Determine the (X, Y) coordinate at the center of the cell enclosing the given text.  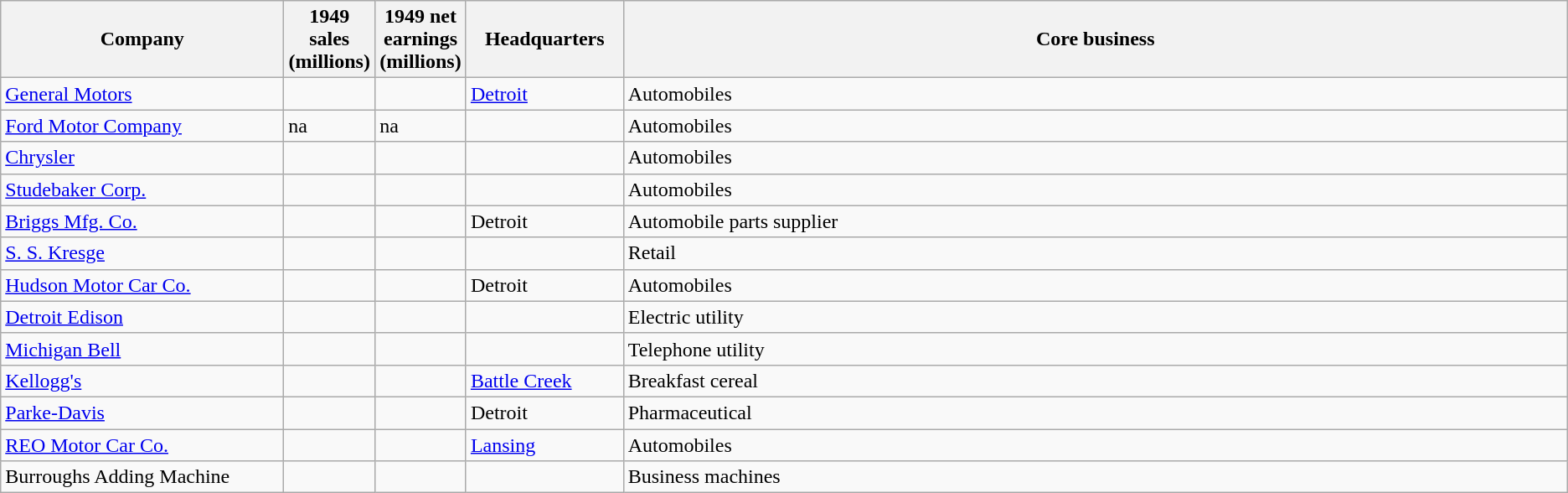
Company (142, 39)
General Motors (142, 94)
1949 sales (millions) (330, 39)
Hudson Motor Car Co. (142, 285)
Parke-Davis (142, 413)
Lansing (544, 445)
Pharmaceutical (1096, 413)
1949 net earnings (millions) (420, 39)
Ford Motor Company (142, 126)
Kellogg's (142, 381)
Business machines (1096, 477)
Automobile parts supplier (1096, 221)
Telephone utility (1096, 349)
Breakfast cereal (1096, 381)
Core business (1096, 39)
Retail (1096, 253)
Chrysler (142, 158)
Detroit Edison (142, 317)
Michigan Bell (142, 349)
Battle Creek (544, 381)
Electric utility (1096, 317)
Briggs Mfg. Co. (142, 221)
Studebaker Corp. (142, 189)
Burroughs Adding Machine (142, 477)
S. S. Kresge (142, 253)
Headquarters (544, 39)
REO Motor Car Co. (142, 445)
